Pinpoint the cell where the given text exists, returning its (X, Y) midpoint coordinate. 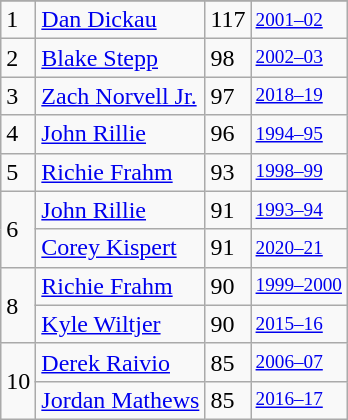
2 (18, 58)
2016–17 (299, 400)
2018–19 (299, 96)
93 (228, 172)
1 (18, 20)
2020–21 (299, 248)
6 (18, 229)
2002–03 (299, 58)
2015–16 (299, 324)
Jordan Mathews (120, 400)
4 (18, 134)
Dan Dickau (120, 20)
2006–07 (299, 362)
Kyle Wiltjer (120, 324)
Derek Raivio (120, 362)
1998–99 (299, 172)
1999–2000 (299, 286)
8 (18, 305)
10 (18, 381)
96 (228, 134)
Corey Kispert (120, 248)
98 (228, 58)
Zach Norvell Jr. (120, 96)
3 (18, 96)
2001–02 (299, 20)
97 (228, 96)
5 (18, 172)
117 (228, 20)
1993–94 (299, 210)
1994–95 (299, 134)
Blake Stepp (120, 58)
